Pinpoint the cell where the given text exists, returning its (x, y) midpoint coordinate. 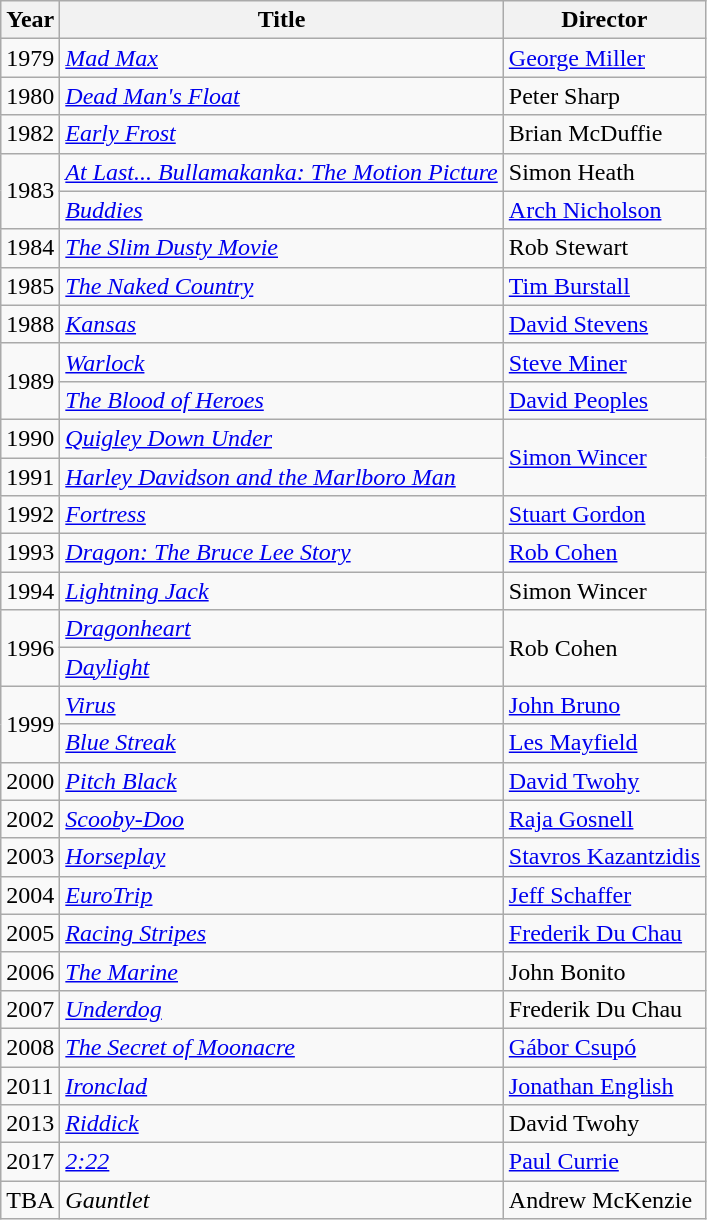
Brian McDuffie (604, 134)
Kansas (282, 324)
Steve Miner (604, 362)
Gábor Csupó (604, 1047)
1979 (30, 58)
Title (282, 20)
Mad Max (282, 58)
Pitch Black (282, 781)
1994 (30, 591)
John Bonito (604, 971)
David Stevens (604, 324)
George Miller (604, 58)
Dragonheart (282, 629)
Gauntlet (282, 1200)
2006 (30, 971)
2007 (30, 1009)
The Naked Country (282, 286)
Simon Heath (604, 172)
Year (30, 20)
Jeff Schaffer (604, 895)
2008 (30, 1047)
1988 (30, 324)
Director (604, 20)
Stavros Kazantzidis (604, 857)
David Peoples (604, 400)
Rob Stewart (604, 248)
Harley Davidson and the Marlboro Man (282, 477)
The Blood of Heroes (282, 400)
Underdog (282, 1009)
Stuart Gordon (604, 515)
1996 (30, 648)
Les Mayfield (604, 743)
2017 (30, 1162)
2004 (30, 895)
Buddies (282, 210)
2000 (30, 781)
Horseplay (282, 857)
Raja Gosnell (604, 819)
The Slim Dusty Movie (282, 248)
2005 (30, 933)
2:22 (282, 1162)
Early Frost (282, 134)
1993 (30, 553)
2013 (30, 1124)
2003 (30, 857)
1990 (30, 438)
1985 (30, 286)
Riddick (282, 1124)
Tim Burstall (604, 286)
Paul Currie (604, 1162)
Jonathan English (604, 1085)
1989 (30, 381)
2002 (30, 819)
Dead Man's Float (282, 96)
1983 (30, 191)
2011 (30, 1085)
EuroTrip (282, 895)
1991 (30, 477)
Peter Sharp (604, 96)
1980 (30, 96)
Lightning Jack (282, 591)
1982 (30, 134)
John Bruno (604, 705)
Fortress (282, 515)
Dragon: The Bruce Lee Story (282, 553)
Racing Stripes (282, 933)
Quigley Down Under (282, 438)
Arch Nicholson (604, 210)
Scooby-Doo (282, 819)
1999 (30, 724)
Daylight (282, 667)
1992 (30, 515)
Ironclad (282, 1085)
TBA (30, 1200)
At Last... Bullamakanka: The Motion Picture (282, 172)
The Marine (282, 971)
Warlock (282, 362)
The Secret of Moonacre (282, 1047)
1984 (30, 248)
Andrew McKenzie (604, 1200)
Blue Streak (282, 743)
Virus (282, 705)
